Return the [x, y] coordinate for the center point of the cell that contains the specified text.  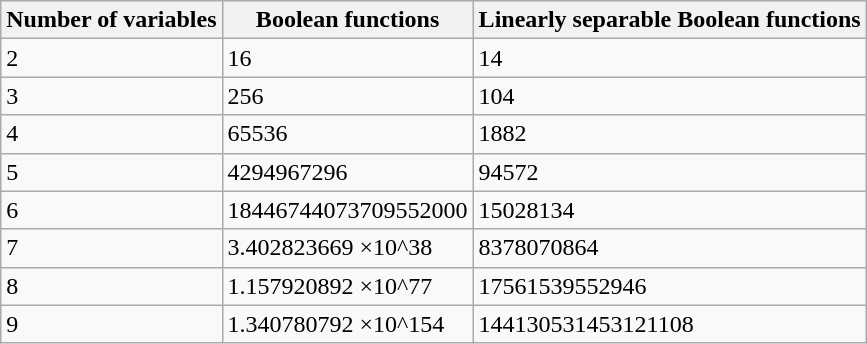
1.157920892 ×10^77 [348, 286]
2 [112, 58]
65536 [348, 134]
1882 [670, 134]
1.340780792 ×10^154 [348, 324]
3.402823669 ×10^38 [348, 248]
7 [112, 248]
9 [112, 324]
256 [348, 96]
15028134 [670, 210]
16 [348, 58]
94572 [670, 172]
8 [112, 286]
3 [112, 96]
8378070864 [670, 248]
6 [112, 210]
4294967296 [348, 172]
4 [112, 134]
104 [670, 96]
14 [670, 58]
Boolean functions [348, 20]
5 [112, 172]
144130531453121108 [670, 324]
18446744073709552000 [348, 210]
Linearly separable Boolean functions [670, 20]
17561539552946 [670, 286]
Number of variables [112, 20]
